Pinpoint the cell where the given text exists, returning its (x, y) midpoint coordinate. 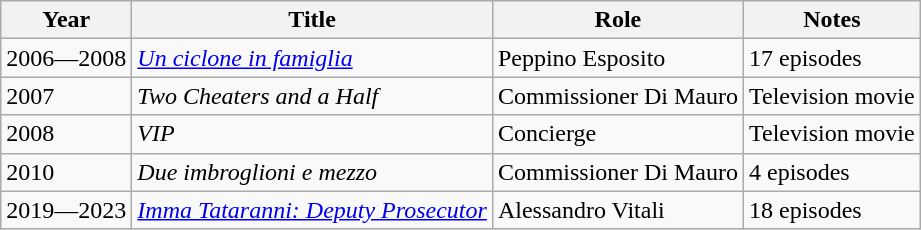
Due imbroglioni e mezzo (312, 172)
Alessandro Vitali (618, 210)
2007 (66, 96)
Two Cheaters and a Half (312, 96)
Role (618, 20)
4 episodes (832, 172)
2006—2008 (66, 58)
18 episodes (832, 210)
Peppino Esposito (618, 58)
2019—2023 (66, 210)
2010 (66, 172)
Concierge (618, 134)
Notes (832, 20)
Imma Tataranni: Deputy Prosecutor (312, 210)
Title (312, 20)
2008 (66, 134)
Un ciclone in famiglia (312, 58)
17 episodes (832, 58)
VIP (312, 134)
Year (66, 20)
